Scan for the cell matching the given text and deliver its [x, y] coordinate at center. 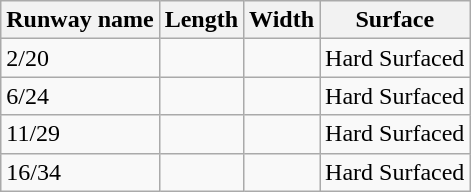
16/34 [80, 172]
Surface [395, 20]
Runway name [80, 20]
6/24 [80, 96]
Length [201, 20]
11/29 [80, 134]
2/20 [80, 58]
Width [282, 20]
